For the text-containing cell, return its midpoint in [x, y] coordinate format. 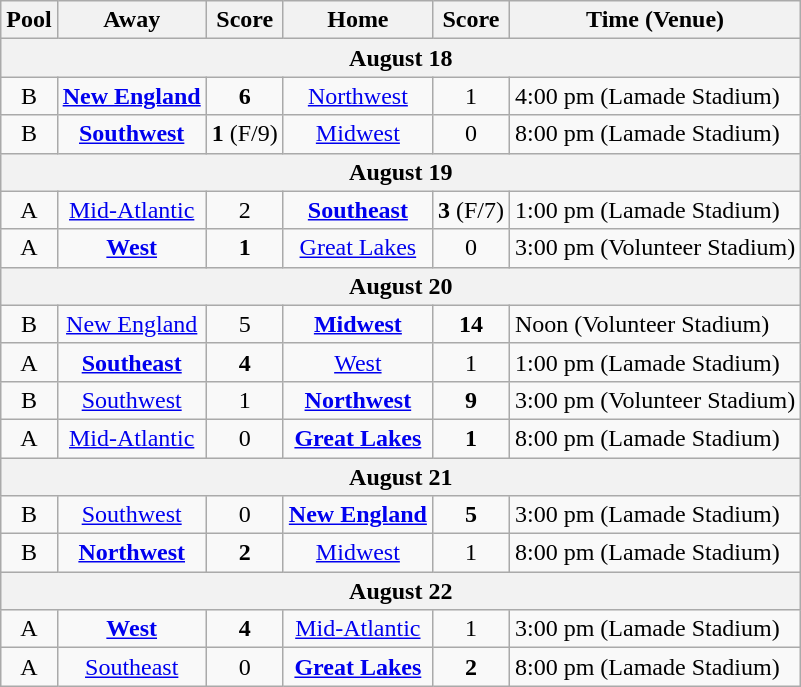
Pool [29, 20]
Home [358, 20]
Time (Venue) [654, 20]
Noon (Volunteer Stadium) [654, 324]
3 (F/7) [470, 210]
9 [470, 400]
Away [132, 20]
1 (F/9) [244, 134]
14 [470, 324]
August 20 [401, 286]
August 19 [401, 172]
6 [244, 96]
August 22 [401, 591]
4:00 pm (Lamade Stadium) [654, 96]
August 18 [401, 58]
August 21 [401, 477]
